Scan for the cell matching the given text and deliver its [X, Y] coordinate at center. 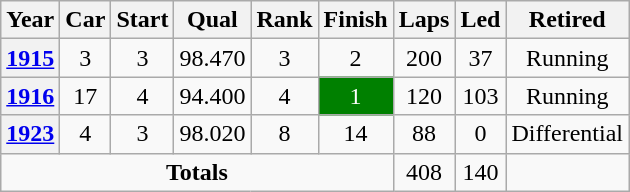
200 [424, 58]
1915 [30, 58]
1923 [30, 134]
98.470 [212, 58]
88 [424, 134]
Car [86, 20]
Retired [568, 20]
0 [480, 134]
Year [30, 20]
94.400 [212, 96]
98.020 [212, 134]
408 [424, 172]
Rank [284, 20]
14 [356, 134]
103 [480, 96]
Qual [212, 20]
37 [480, 58]
120 [424, 96]
Led [480, 20]
Start [142, 20]
1916 [30, 96]
2 [356, 58]
1 [356, 96]
140 [480, 172]
Laps [424, 20]
Differential [568, 134]
8 [284, 134]
Totals [197, 172]
Finish [356, 20]
17 [86, 96]
